From the cell containing the given text, extract its center point as [X, Y] coordinate. 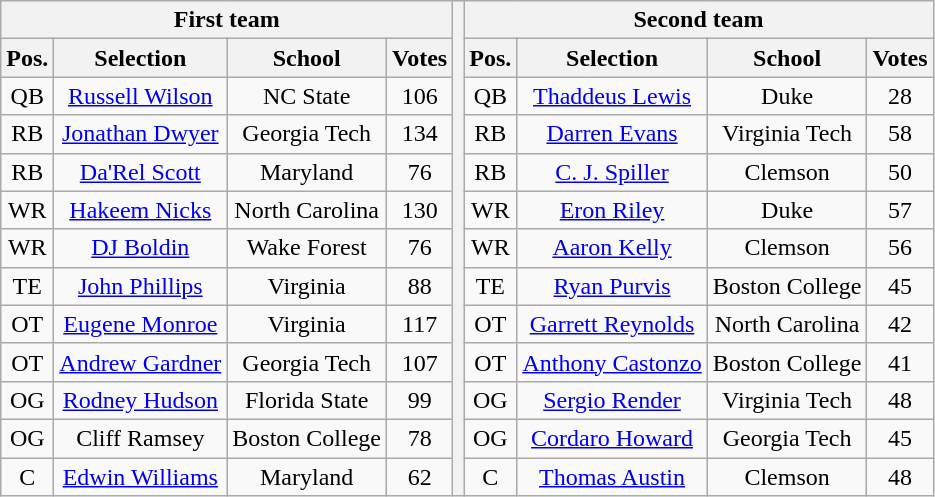
107 [420, 362]
John Phillips [140, 286]
Anthony Castonzo [612, 362]
58 [900, 134]
Florida State [307, 400]
Cliff Ramsey [140, 438]
28 [900, 96]
Eugene Monroe [140, 324]
Ryan Purvis [612, 286]
62 [420, 477]
Jonathan Dwyer [140, 134]
99 [420, 400]
Russell Wilson [140, 96]
C. J. Spiller [612, 172]
88 [420, 286]
Edwin Williams [140, 477]
134 [420, 134]
Cordaro Howard [612, 438]
DJ Boldin [140, 248]
Aaron Kelly [612, 248]
50 [900, 172]
Sergio Render [612, 400]
Darren Evans [612, 134]
Second team [698, 20]
Andrew Gardner [140, 362]
Da'Rel Scott [140, 172]
42 [900, 324]
78 [420, 438]
Eron Riley [612, 210]
106 [420, 96]
56 [900, 248]
117 [420, 324]
Thomas Austin [612, 477]
First team [227, 20]
57 [900, 210]
41 [900, 362]
Wake Forest [307, 248]
NC State [307, 96]
Garrett Reynolds [612, 324]
130 [420, 210]
Rodney Hudson [140, 400]
Thaddeus Lewis [612, 96]
Hakeem Nicks [140, 210]
